Capture the cell that displays the provided text and extract its [x, y] central coordinate. 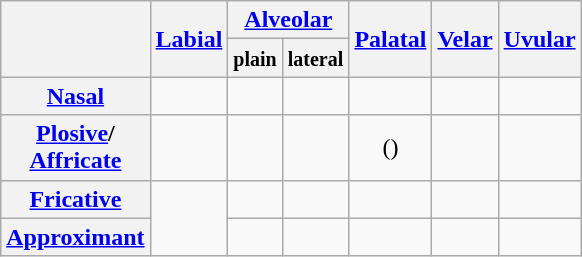
Plosive/Affricate [76, 148]
plain [255, 58]
Uvular [540, 39]
Palatal [390, 39]
Approximant [76, 237]
Labial [189, 39]
lateral [316, 58]
Nasal [76, 96]
Fricative [76, 199]
Velar [465, 39]
() [390, 148]
Alveolar [288, 20]
